Find where the given text appears and provide that cell's center as [X, Y] coordinate. 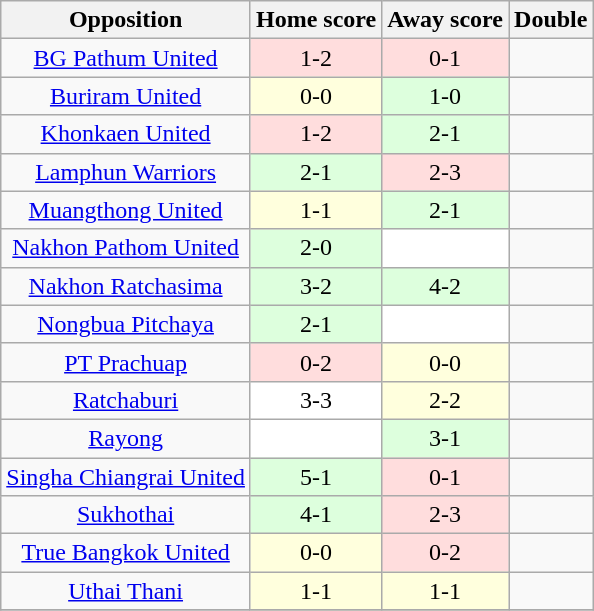
3-2 [316, 286]
Uthai Thani [126, 591]
5-1 [316, 477]
Rayong [126, 438]
Double [551, 20]
True Bangkok United [126, 553]
Home score [316, 20]
3-1 [446, 438]
Nongbua Pitchaya [126, 324]
2-2 [446, 400]
4-2 [446, 286]
Buriram United [126, 96]
Nakhon Pathom United [126, 248]
3-3 [316, 400]
PT Prachuap [126, 362]
Muangthong United [126, 210]
Khonkaen United [126, 134]
Sukhothai [126, 515]
Opposition [126, 20]
Ratchaburi [126, 400]
Away score [446, 20]
2-0 [316, 248]
Lamphun Warriors [126, 172]
Nakhon Ratchasima [126, 286]
BG Pathum United [126, 58]
1-0 [446, 96]
4-1 [316, 515]
Singha Chiangrai United [126, 477]
